Identify which cell holds the provided text, then report its (x, y) central coordinate. 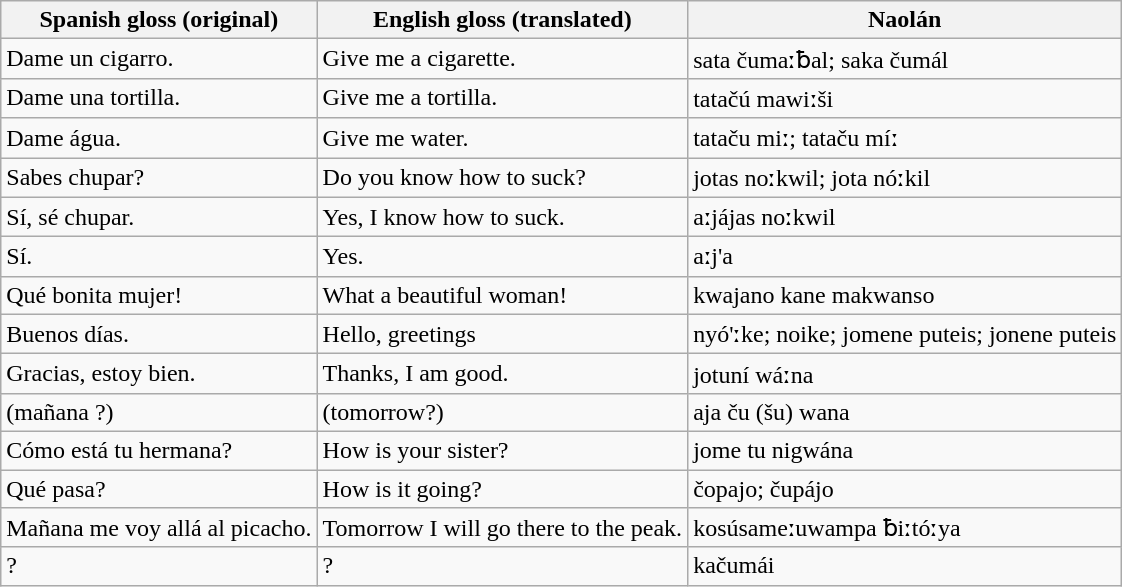
sata čumaːƀal; saka čumál (905, 59)
Sí, sé chupar. (159, 217)
English gloss (translated) (502, 20)
kwajano kane makwanso (905, 295)
What a beautiful woman! (502, 295)
Yes, I know how to suck. (502, 217)
Dame un cigarro. (159, 59)
Sabes chupar? (159, 178)
How is your sister? (502, 450)
nyó'ːke; noike; jomene puteis; jonene puteis (905, 334)
Naolán (905, 20)
How is it going? (502, 489)
Buenos días. (159, 334)
Do you know how to suck? (502, 178)
tatačú mawiːši (905, 98)
Qué pasa? (159, 489)
čopajo; čupájo (905, 489)
Hello, greetings (502, 334)
Give me water. (502, 138)
Gracias, estoy bien. (159, 374)
Qué bonita mujer! (159, 295)
jotuní wáːna (905, 374)
Yes. (502, 257)
kosúsameːuwampa ƀiːtóːya (905, 528)
Give me a tortilla. (502, 98)
Mañana me voy allá al picacho. (159, 528)
Dame água. (159, 138)
Spanish gloss (original) (159, 20)
Sí. (159, 257)
Give me a cigarette. (502, 59)
jome tu nigwána (905, 450)
(mañana ?) (159, 412)
Thanks, I am good. (502, 374)
kačumái (905, 566)
(tomorrow?) (502, 412)
aːjájas noːkwil (905, 217)
jotas noːkwil; jota nóːkil (905, 178)
Cómo está tu hermana? (159, 450)
aja ču (šu) wana (905, 412)
Dame una tortilla. (159, 98)
Tomorrow I will go there to the peak. (502, 528)
aːj'a (905, 257)
tataču miː; tataču míː (905, 138)
